Scan for the cell matching the given text and deliver its (X, Y) coordinate at center. 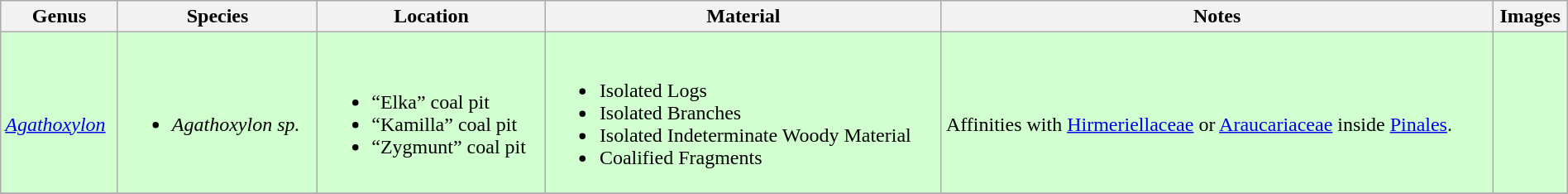
Isolated LogsIsolated BranchesIsolated Indeterminate Woody MaterialCoalified Fragments (743, 113)
Species (217, 17)
Material (743, 17)
Affinities with Hirmeriellaceae or Araucariaceae inside Pinales. (1217, 113)
Agathoxylon (60, 113)
Agathoxylon sp. (217, 113)
“Elka” coal pit“Kamilla” coal pit“Zygmunt” coal pit (432, 113)
Notes (1217, 17)
Location (432, 17)
Genus (60, 17)
Images (1530, 17)
